Capture the cell that displays the provided text and extract its (X, Y) central coordinate. 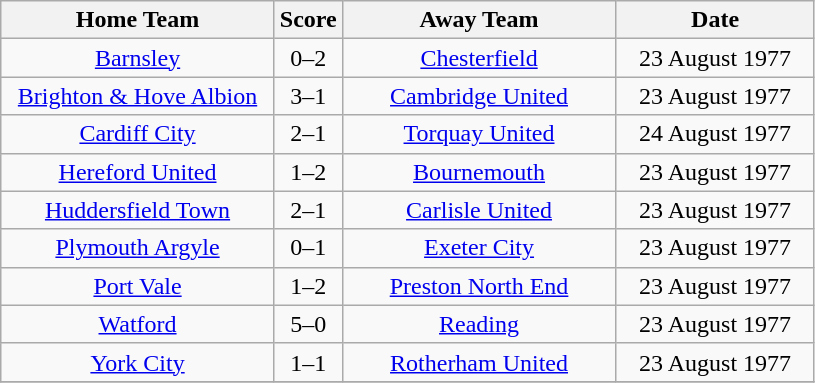
Chesterfield (479, 58)
Cardiff City (138, 134)
1–1 (308, 362)
Torquay United (479, 134)
Preston North End (479, 286)
Barnsley (138, 58)
Cambridge United (479, 96)
Date (716, 20)
Score (308, 20)
Home Team (138, 20)
Hereford United (138, 172)
Plymouth Argyle (138, 248)
Huddersfield Town (138, 210)
Port Vale (138, 286)
Watford (138, 324)
Rotherham United (479, 362)
24 August 1977 (716, 134)
5–0 (308, 324)
Brighton & Hove Albion (138, 96)
Away Team (479, 20)
York City (138, 362)
3–1 (308, 96)
Reading (479, 324)
Exeter City (479, 248)
Bournemouth (479, 172)
Carlisle United (479, 210)
0–2 (308, 58)
0–1 (308, 248)
